Return (x, y) of the center of cell containing provided text 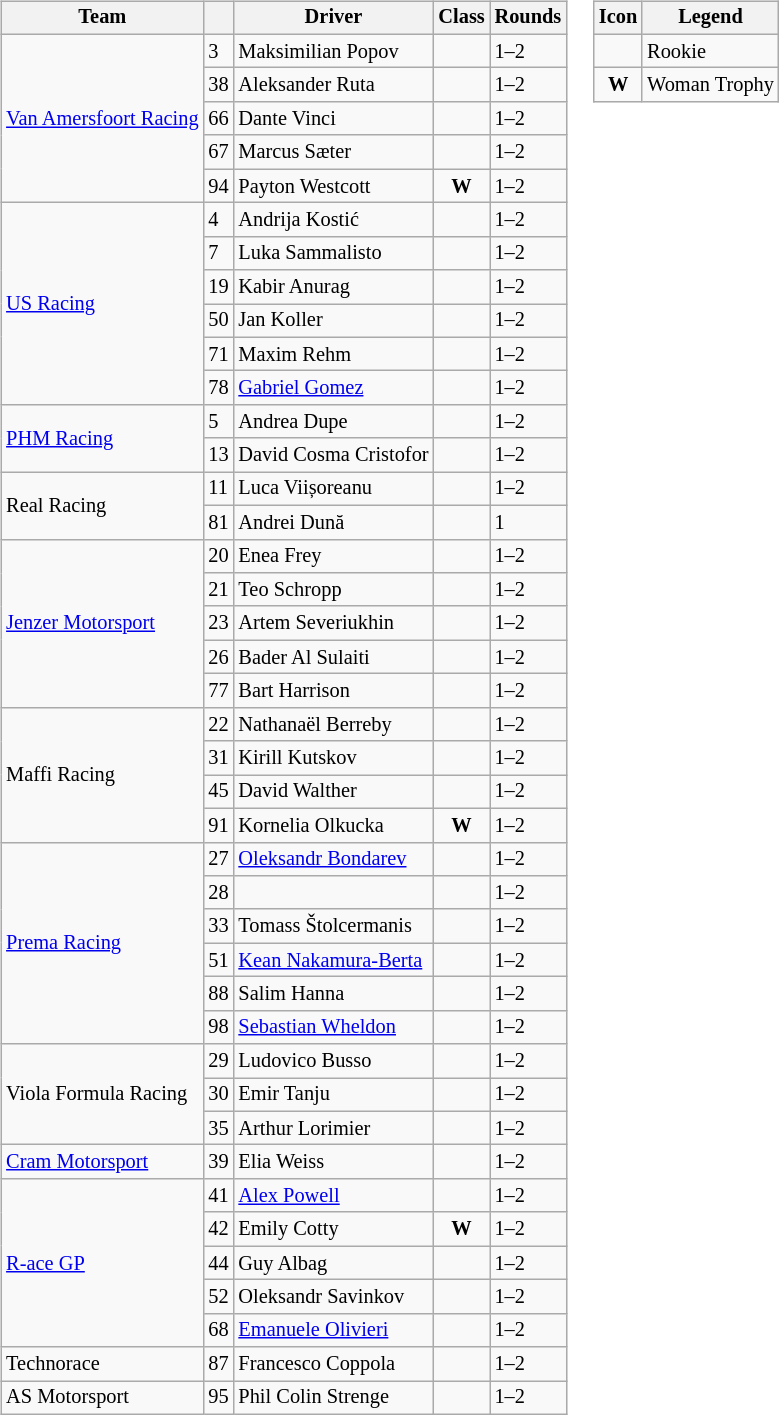
52 (218, 1297)
95 (218, 1398)
Technorace (102, 1364)
Alex Powell (333, 1196)
Francesco Coppola (333, 1364)
22 (218, 724)
Tomass Štolcermanis (333, 926)
Andrea Dupe (333, 422)
Legend (710, 18)
29 (218, 1061)
US Racing (102, 304)
Icon (618, 18)
AS Motorsport (102, 1398)
41 (218, 1196)
Team (102, 18)
Marcus Sæter (333, 152)
5 (218, 422)
Van Amersfoort Racing (102, 118)
66 (218, 119)
Kornelia Olkucka (333, 825)
PHM Racing (102, 438)
21 (218, 590)
71 (218, 354)
Maxim Rehm (333, 354)
Aleksander Ruta (333, 85)
Jan Koller (333, 321)
Kabir Anurag (333, 287)
Oleksandr Bondarev (333, 859)
Phil Colin Strenge (333, 1398)
Bart Harrison (333, 691)
19 (218, 287)
Jenzer Motorsport (102, 623)
Arthur Lorimier (333, 1128)
Ludovico Busso (333, 1061)
Teo Schropp (333, 590)
38 (218, 85)
Viola Formula Racing (102, 1094)
Woman Trophy (710, 85)
23 (218, 623)
45 (218, 792)
51 (218, 960)
Luca Viișoreanu (333, 489)
Prema Racing (102, 943)
Andrija Kostić (333, 220)
50 (218, 321)
Kean Nakamura-Berta (333, 960)
13 (218, 455)
Emir Tanju (333, 1095)
20 (218, 556)
42 (218, 1229)
3 (218, 51)
Bader Al Sulaiti (333, 657)
Maksimilian Popov (333, 51)
91 (218, 825)
44 (218, 1263)
Sebastian Wheldon (333, 1027)
7 (218, 253)
Nathanaël Berreby (333, 724)
David Cosma Cristofor (333, 455)
81 (218, 522)
1 (528, 522)
R-ace GP (102, 1263)
David Walther (333, 792)
Gabriel Gomez (333, 388)
Real Racing (102, 506)
87 (218, 1364)
Dante Vinci (333, 119)
Payton Westcott (333, 186)
39 (218, 1162)
Guy Albag (333, 1263)
98 (218, 1027)
68 (218, 1330)
Maffi Racing (102, 774)
26 (218, 657)
Artem Severiukhin (333, 623)
Andrei Dună (333, 522)
33 (218, 926)
11 (218, 489)
Enea Frey (333, 556)
Emily Cotty (333, 1229)
67 (218, 152)
Cram Motorsport (102, 1162)
Driver (333, 18)
28 (218, 893)
4 (218, 220)
Oleksandr Savinkov (333, 1297)
78 (218, 388)
Rookie (710, 51)
88 (218, 994)
Salim Hanna (333, 994)
94 (218, 186)
Luka Sammalisto (333, 253)
35 (218, 1128)
Emanuele Olivieri (333, 1330)
Elia Weiss (333, 1162)
27 (218, 859)
Rounds (528, 18)
31 (218, 758)
Kirill Kutskov (333, 758)
Class (461, 18)
77 (218, 691)
30 (218, 1095)
